Detect which cell encompasses the target text, then output its [x, y] center coordinate. 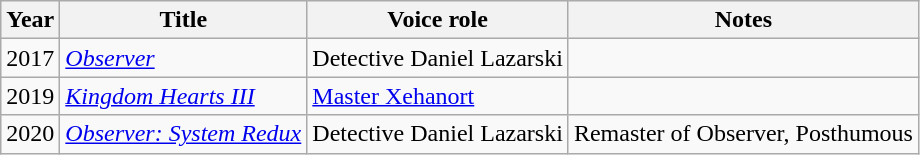
Voice role [438, 20]
Remaster of Observer, Posthumous [743, 134]
2019 [30, 96]
Title [184, 20]
2020 [30, 134]
Observer [184, 58]
Master Xehanort [438, 96]
Observer: System Redux [184, 134]
Notes [743, 20]
Year [30, 20]
2017 [30, 58]
Kingdom Hearts III [184, 96]
